For the text-containing cell, return its midpoint in (X, Y) coordinate format. 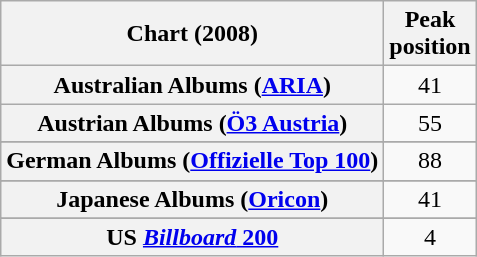
German Albums (Offizielle Top 100) (192, 161)
Austrian Albums (Ö3 Austria) (192, 123)
US Billboard 200 (192, 237)
55 (430, 123)
88 (430, 161)
Chart (2008) (192, 34)
4 (430, 237)
Australian Albums (ARIA) (192, 85)
Japanese Albums (Oricon) (192, 199)
Peakposition (430, 34)
